Determine the (x, y) coordinate at the center of the cell enclosing the given text.  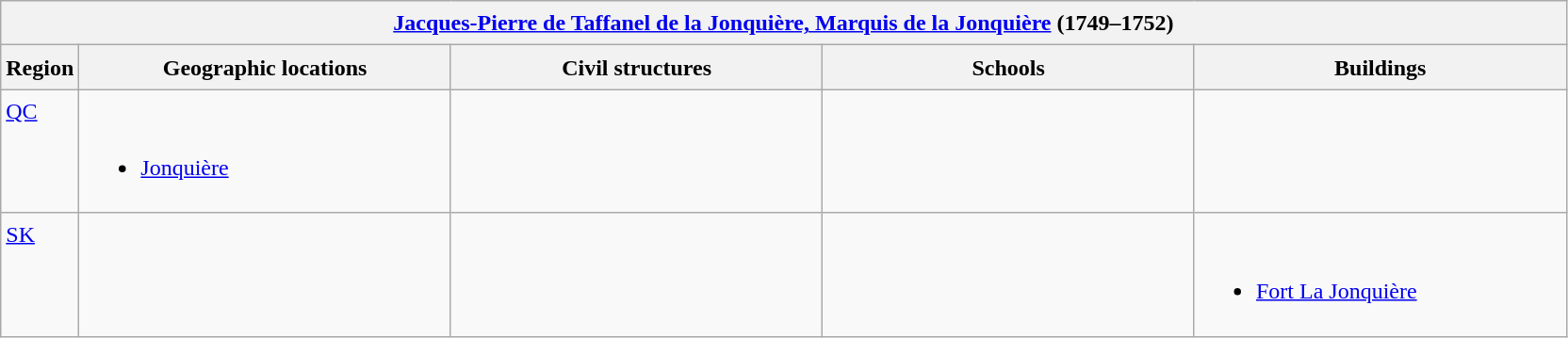
Region (40, 68)
Jacques-Pierre de Taffanel de la Jonquière, Marquis de la Jonquière (1749–1752) (784, 23)
Buildings (1380, 68)
Geographic locations (266, 68)
Fort La Jonquière (1380, 275)
SK (40, 275)
Jonquière (266, 151)
QC (40, 151)
Schools (1008, 68)
Civil structures (637, 68)
